Return the [X, Y] coordinate for the center point of the cell that contains the specified text.  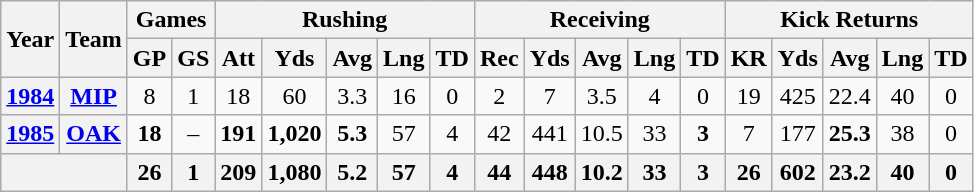
191 [238, 134]
OAK [94, 134]
MIP [94, 96]
GS [194, 58]
602 [798, 172]
1985 [30, 134]
5.2 [352, 172]
1,080 [294, 172]
25.3 [850, 134]
1,020 [294, 134]
Year [30, 39]
Att [238, 58]
22.4 [850, 96]
441 [550, 134]
60 [294, 96]
10.2 [602, 172]
Kick Returns [849, 20]
10.5 [602, 134]
425 [798, 96]
38 [902, 134]
19 [748, 96]
8 [149, 96]
3.3 [352, 96]
16 [404, 96]
Games [170, 20]
KR [748, 58]
177 [798, 134]
5.3 [352, 134]
209 [238, 172]
Team [94, 39]
Rushing [345, 20]
Rec [499, 58]
44 [499, 172]
1984 [30, 96]
448 [550, 172]
42 [499, 134]
23.2 [850, 172]
3.5 [602, 96]
Receiving [600, 20]
– [194, 134]
GP [149, 58]
2 [499, 96]
